Return the (x, y) coordinate for the center point of the cell that contains the specified text.  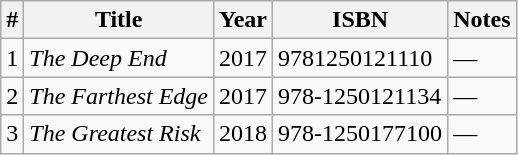
3 (12, 134)
The Greatest Risk (119, 134)
The Farthest Edge (119, 96)
Notes (482, 20)
Title (119, 20)
2 (12, 96)
2018 (244, 134)
978-1250177100 (360, 134)
# (12, 20)
ISBN (360, 20)
978-1250121134 (360, 96)
1 (12, 58)
Year (244, 20)
9781250121110 (360, 58)
The Deep End (119, 58)
